Extract the [x, y] coordinate from the center of the cell holding the provided text.  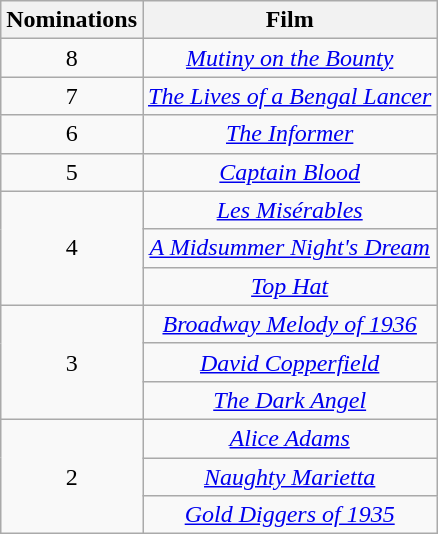
The Lives of a Bengal Lancer [289, 96]
Top Hat [289, 286]
Captain Blood [289, 172]
Mutiny on the Bounty [289, 58]
2 [72, 476]
8 [72, 58]
The Dark Angel [289, 400]
3 [72, 362]
Gold Diggers of 1935 [289, 515]
Film [289, 20]
The Informer [289, 134]
5 [72, 172]
Alice Adams [289, 438]
7 [72, 96]
4 [72, 248]
David Copperfield [289, 362]
Nominations [72, 20]
Naughty Marietta [289, 477]
6 [72, 134]
A Midsummer Night's Dream [289, 248]
Broadway Melody of 1936 [289, 324]
Les Misérables [289, 210]
